Detect which cell encompasses the target text, then output its (X, Y) center coordinate. 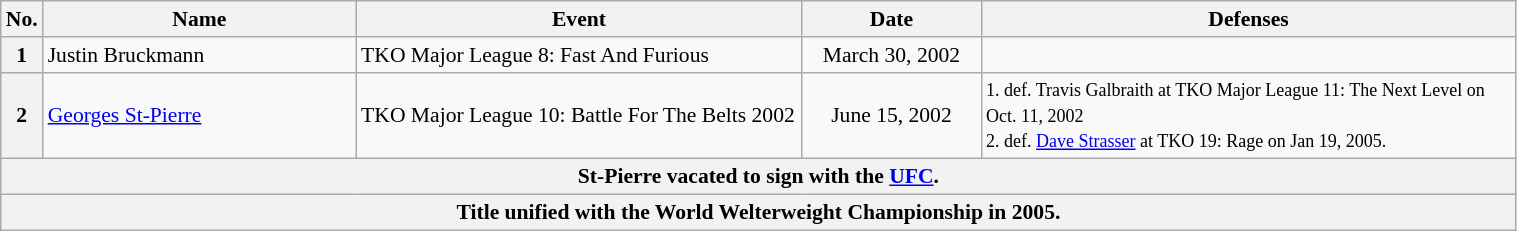
Date (892, 19)
TKO Major League 10: Battle For The Belts 2002 (579, 116)
March 30, 2002 (892, 55)
Event (579, 19)
TKO Major League 8: Fast And Furious (579, 55)
Georges St-Pierre (200, 116)
Name (200, 19)
Title unified with the World Welterweight Championship in 2005. (758, 213)
Justin Bruckmann (200, 55)
Defenses (1248, 19)
2 (22, 116)
June 15, 2002 (892, 116)
St-Pierre vacated to sign with the UFC. (758, 177)
No. (22, 19)
1 (22, 55)
1. def. Travis Galbraith at TKO Major League 11: The Next Level on Oct. 11, 20022. def. Dave Strasser at TKO 19: Rage on Jan 19, 2005. (1248, 116)
